Locate the cell with the specified text and output its (X, Y) center coordinate. 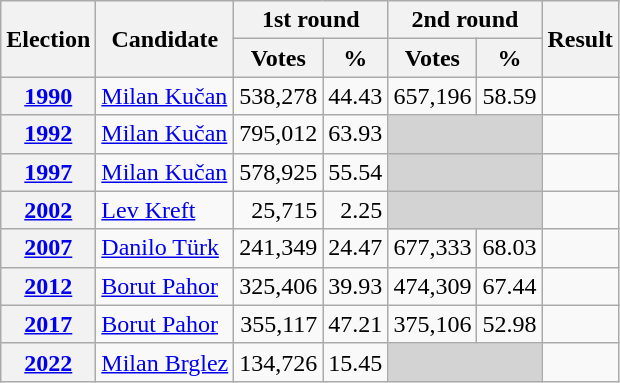
1st round (311, 20)
134,726 (278, 362)
795,012 (278, 134)
68.03 (510, 248)
Lev Kreft (165, 210)
2007 (48, 248)
24.47 (356, 248)
Milan Brglez (165, 362)
Candidate (165, 39)
355,117 (278, 324)
538,278 (278, 96)
578,925 (278, 172)
2.25 (356, 210)
55.54 (356, 172)
58.59 (510, 96)
677,333 (432, 248)
Danilo Türk (165, 248)
25,715 (278, 210)
2002 (48, 210)
1990 (48, 96)
Election (48, 39)
2017 (48, 324)
67.44 (510, 286)
2nd round (465, 20)
375,106 (432, 324)
657,196 (432, 96)
44.43 (356, 96)
325,406 (278, 286)
2022 (48, 362)
474,309 (432, 286)
1997 (48, 172)
241,349 (278, 248)
15.45 (356, 362)
1992 (48, 134)
2012 (48, 286)
52.98 (510, 324)
63.93 (356, 134)
Result (580, 39)
47.21 (356, 324)
39.93 (356, 286)
